Determine the [x, y] coordinate at the center of the cell enclosing the given text.  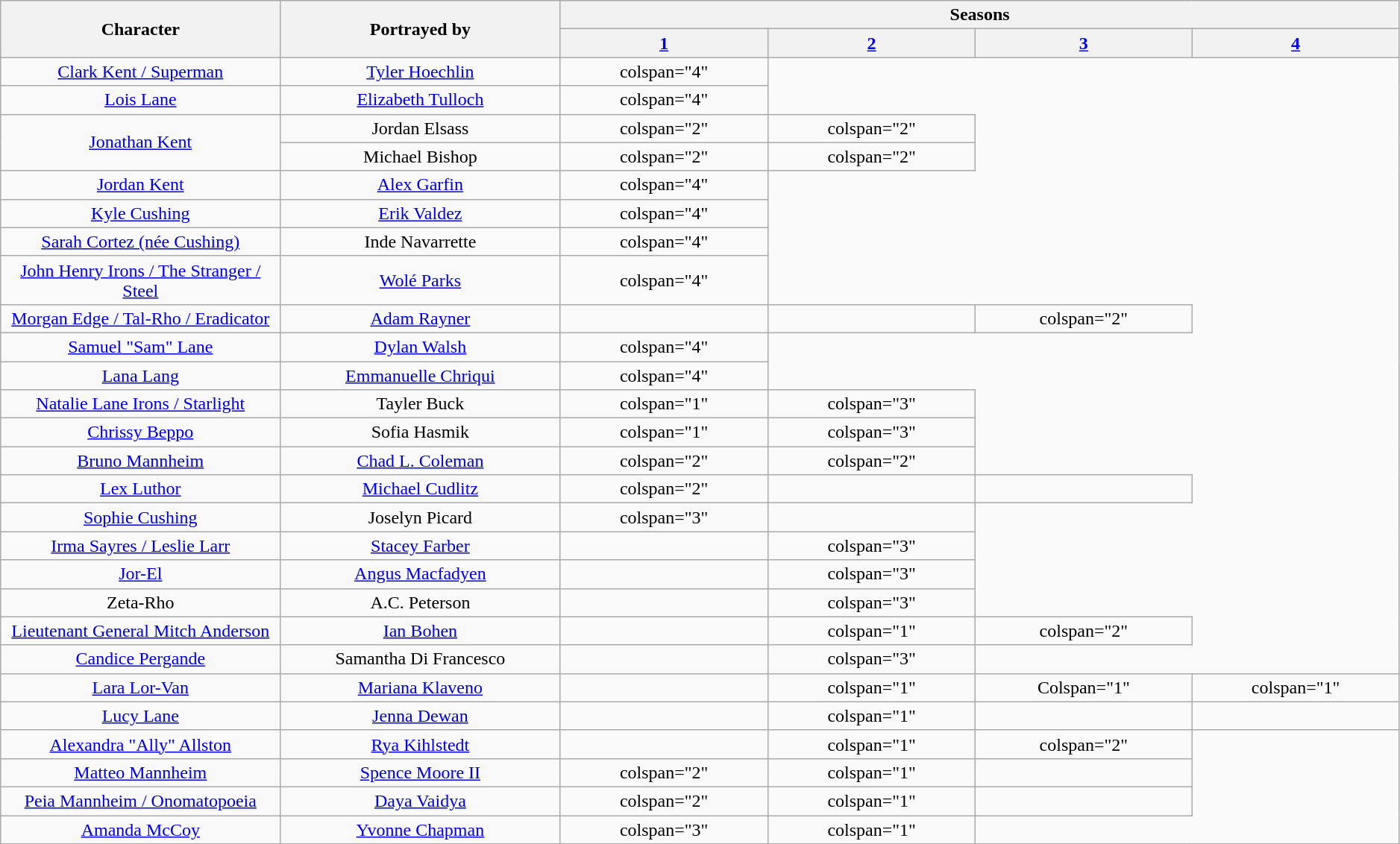
Sophie Cushing [140, 517]
Spence Moore II [421, 772]
John Henry Irons / The Stranger / Steel [140, 280]
Joselyn Picard [421, 517]
Lois Lane [140, 100]
Sarah Cortez (née Cushing) [140, 242]
4 [1296, 43]
Morgan Edge / Tal-Rho / Eradicator [140, 318]
Emmanuelle Chriqui [421, 375]
Tyler Hoechlin [421, 72]
Alexandra "Ally" Allston [140, 744]
Daya Vaidya [421, 801]
Chad L. Coleman [421, 461]
Sofia Hasmik [421, 432]
Mariana Klaveno [421, 687]
Wolé Parks [421, 280]
Tayler Buck [421, 404]
Jenna Dewan [421, 716]
Irma Sayres / Leslie Larr [140, 546]
Chrissy Beppo [140, 432]
Lana Lang [140, 375]
Portrayed by [421, 29]
Rya Kihlstedt [421, 744]
Zeta-Rho [140, 602]
Jor-El [140, 574]
Lucy Lane [140, 716]
Character [140, 29]
Jordan Kent [140, 185]
Samantha Di Francesco [421, 659]
Alex Garfin [421, 185]
Matteo Mannheim [140, 772]
Lieutenant General Mitch Anderson [140, 631]
Candice Pergande [140, 659]
1 [664, 43]
Colspan="1" [1084, 687]
Yvonne Chapman [421, 830]
2 [871, 43]
Michael Bishop [421, 157]
Erik Valdez [421, 213]
Ian Bohen [421, 631]
Michael Cudlitz [421, 489]
Jonathan Kent [140, 142]
Dylan Walsh [421, 347]
Natalie Lane Irons / Starlight [140, 404]
Peia Mannheim / Onomatopoeia [140, 801]
Elizabeth Tulloch [421, 100]
Angus Macfadyen [421, 574]
Stacey Farber [421, 546]
Bruno Mannheim [140, 461]
Lex Luthor [140, 489]
Lara Lor-Van [140, 687]
Adam Rayner [421, 318]
Jordan Elsass [421, 128]
Seasons [980, 15]
3 [1084, 43]
Samuel "Sam" Lane [140, 347]
A.C. Peterson [421, 602]
Inde Navarrette [421, 242]
Kyle Cushing [140, 213]
Clark Kent / Superman [140, 72]
Amanda McCoy [140, 830]
